Locate the cell with the specified text and output its (X, Y) center coordinate. 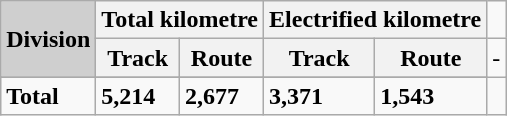
Electrified kilometre (376, 20)
1,543 (431, 96)
Total kilometre (180, 20)
3,371 (320, 96)
2,677 (221, 96)
5,214 (138, 96)
Division (48, 39)
Total (48, 96)
- (496, 58)
